For the text-containing cell, return its midpoint in [x, y] coordinate format. 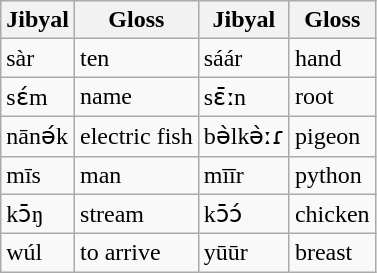
bә̀lkә̀ːɾ [244, 136]
kɔ̄ɔ́ [244, 214]
yūūr [244, 253]
mīīr [244, 175]
nānә́k [38, 136]
sɛ̄ːn [244, 97]
sàr [38, 58]
hand [332, 58]
sɛ́m [38, 97]
kɔ̄ŋ [38, 214]
chicken [332, 214]
root [332, 97]
stream [137, 214]
name [137, 97]
python [332, 175]
wúl [38, 253]
sáár [244, 58]
electric fish [137, 136]
to arrive [137, 253]
ten [137, 58]
pigeon [332, 136]
man [137, 175]
mīs [38, 175]
breast [332, 253]
